Scan for the cell matching the given text and deliver its [x, y] coordinate at center. 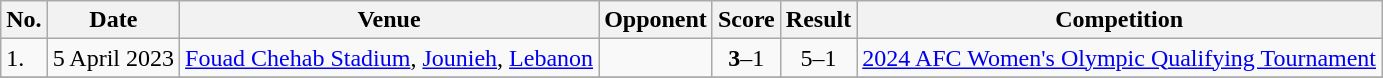
1. [24, 58]
No. [24, 20]
Venue [390, 20]
Result [818, 20]
Competition [1120, 20]
Opponent [656, 20]
5 April 2023 [113, 58]
5–1 [818, 58]
Score [746, 20]
2024 AFC Women's Olympic Qualifying Tournament [1120, 58]
Fouad Chehab Stadium, Jounieh, Lebanon [390, 58]
3–1 [746, 58]
Date [113, 20]
